Detect which cell encompasses the target text, then output its [X, Y] center coordinate. 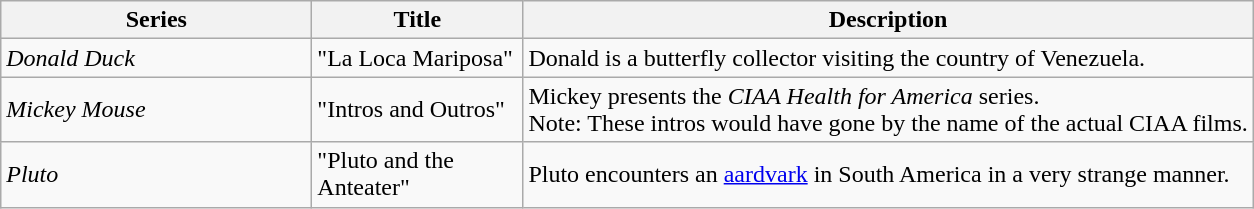
Donald Duck [156, 58]
"Intros and Outros" [418, 110]
Mickey presents the CIAA Health for America series.Note: These intros would have gone by the name of the actual CIAA films. [888, 110]
Donald is a butterfly collector visiting the country of Venezuela. [888, 58]
Title [418, 20]
"Pluto and the Anteater" [418, 174]
"La Loca Mariposa" [418, 58]
Series [156, 20]
Description [888, 20]
Mickey Mouse [156, 110]
Pluto encounters an aardvark in South America in a very strange manner. [888, 174]
Pluto [156, 174]
